Search for the cell housing the specified text and yield its (X, Y) center coordinate. 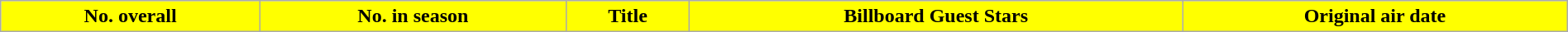
Billboard Guest Stars (936, 16)
Title (627, 16)
No. overall (131, 16)
Original air date (1375, 16)
No. in season (413, 16)
